Identify which cell holds the provided text, then report its [X, Y] central coordinate. 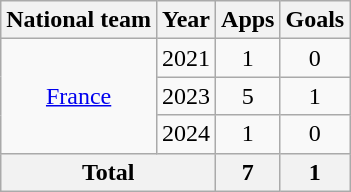
France [79, 96]
Total [108, 172]
National team [79, 20]
2021 [186, 58]
2024 [186, 134]
7 [248, 172]
5 [248, 96]
2023 [186, 96]
Apps [248, 20]
Year [186, 20]
Goals [315, 20]
